Search for the cell housing the specified text and yield its (X, Y) center coordinate. 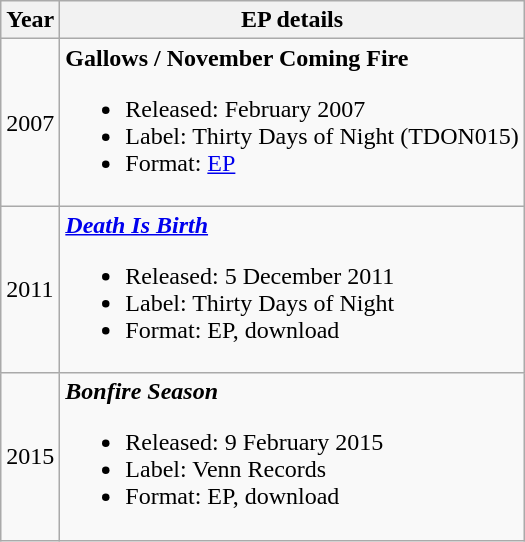
Year (30, 20)
EP details (292, 20)
2015 (30, 456)
Gallows / November Coming FireReleased: February 2007Label: Thirty Days of Night (TDON015)Format: EP (292, 122)
2007 (30, 122)
Death Is BirthReleased: 5 December 2011Label: Thirty Days of NightFormat: EP, download (292, 290)
Bonfire SeasonReleased: 9 February 2015Label: Venn RecordsFormat: EP, download (292, 456)
2011 (30, 290)
